Return the (X, Y) coordinate for the center point of the cell that contains the specified text.  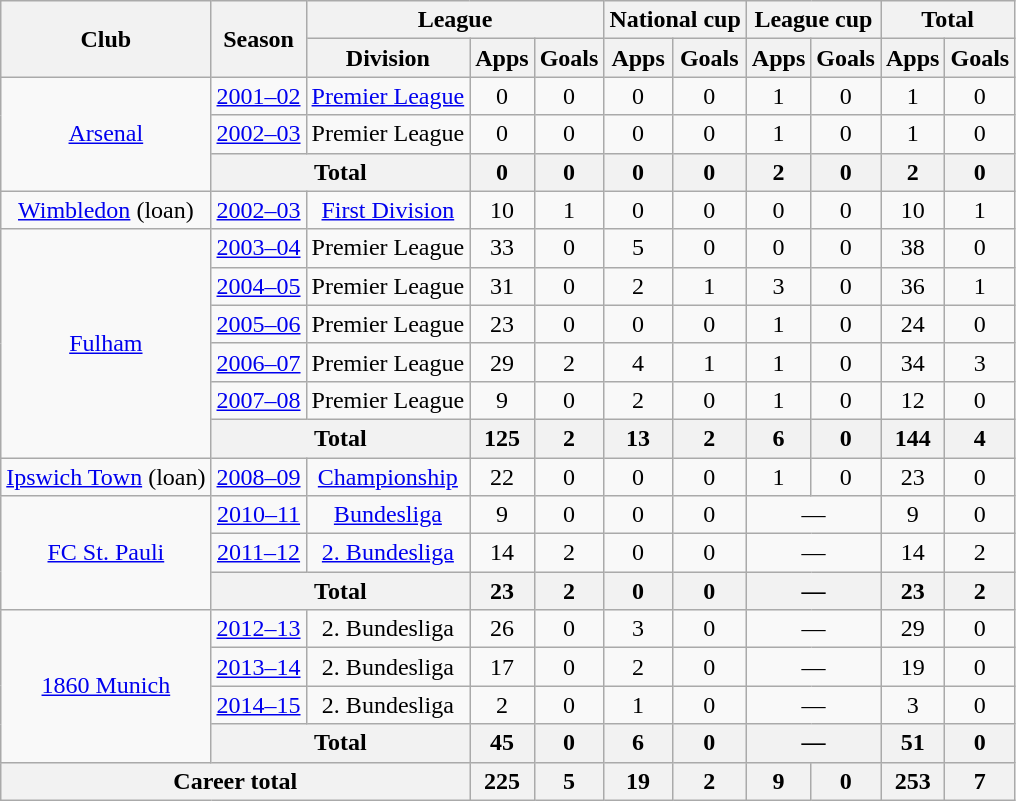
51 (912, 743)
Season (258, 39)
125 (502, 438)
1860 Munich (106, 686)
36 (912, 286)
45 (502, 743)
Arsenal (106, 134)
2001–02 (258, 96)
Career total (236, 781)
38 (912, 248)
Division (388, 58)
225 (502, 781)
12 (912, 400)
First Division (388, 210)
2003–04 (258, 248)
2005–06 (258, 324)
26 (502, 629)
Fulham (106, 343)
2012–13 (258, 629)
2013–14 (258, 667)
Bundesliga (388, 515)
League cup (813, 20)
144 (912, 438)
Club (106, 39)
34 (912, 362)
League (455, 20)
7 (980, 781)
Wimbledon (loan) (106, 210)
2011–12 (258, 553)
2007–08 (258, 400)
253 (912, 781)
31 (502, 286)
2006–07 (258, 362)
2004–05 (258, 286)
24 (912, 324)
National cup (675, 20)
Championship (388, 477)
2010–11 (258, 515)
Ipswich Town (loan) (106, 477)
13 (638, 438)
2014–15 (258, 705)
2008–09 (258, 477)
17 (502, 667)
33 (502, 248)
22 (502, 477)
FC St. Pauli (106, 553)
